From the cell containing the given text, extract its center point as [x, y] coordinate. 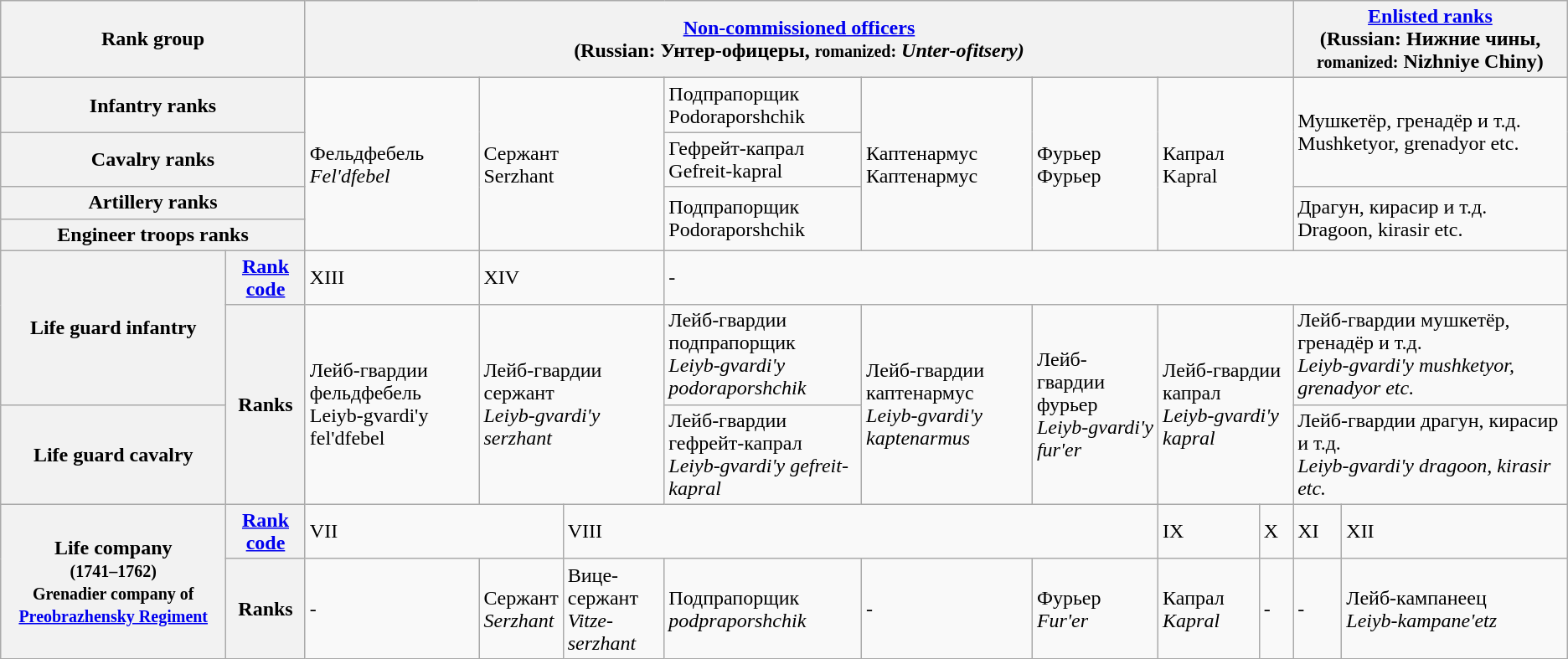
Лейб-гвардии драгун, кирасир и т.д.Leiyb-gvardi'y dragoon, kirasir etc. [1431, 454]
Лейб-гвардии сержантLeiyb-gvardi'y serzhant [571, 404]
Вице-сержантVitze-serzhant [613, 608]
Cavalry ranks [153, 159]
Artillery ranks [153, 203]
Лейб-гвардии каптенармусLeiyb-gvardi'y kaptenarmus [947, 404]
XIII [392, 278]
ФурьерФурьер [1095, 164]
Infantry ranks [153, 106]
Лейб-кампанеецLeiyb-kampane'etz [1454, 608]
Лейб-гвардии фурьерLeiyb-gvardi'y fur'er [1095, 404]
Лейб-гвардии мушкетёр, гренадёр и т.д.Leiyb-gvardi'y mushketyor, grenadyor etc. [1431, 355]
Engineer troops ranks [153, 234]
X [1276, 531]
Лейб-гвардии подпрапорщикLeiyb-gvardi'y podoraporshchik [763, 355]
Лейб-гвардии гефрейт-капралLeiyb-gvardi'y gefreit-kapral [763, 454]
VIII [860, 531]
Enlisted ranks(Russian: Нижние чины, romanized: Nizhniye Chiny) [1431, 39]
Rank group [153, 39]
Life company(1741–1762)Grenadier company of Preobrazhensky Regiment [114, 581]
ФурьерFur'er [1095, 608]
Лейб-гвардии капралLeiyb-gvardi'y kapral [1226, 404]
Life guard infantry [114, 327]
Подпрапорщикpodpraporshchik [763, 608]
XIV [571, 278]
Мушкетёр, гренадёр и т.д.Mushketyor, grenadyor etc. [1431, 132]
КаптенармусКаптенармус [947, 164]
ФельдфебельFel'dfebel [392, 164]
СержантSerzhant [571, 164]
XII [1454, 531]
XI [1318, 531]
Non-commissioned officers(Russian: Унтер-офицеры, romanized: Unter-ofitsery) [799, 39]
CержантSerzhant [521, 608]
Драгун, кирасир и т.д.Dragoon, kirasir etc. [1431, 219]
IX [1210, 531]
Лейб-гвардии фельдфебельLeiyb-gvardi'y fel'dfebel [392, 404]
Гефрейт-капралGefreit-kapral [763, 159]
Life guard cavalry [114, 454]
VII [434, 531]
